Return [X, Y] of the center of cell containing provided text 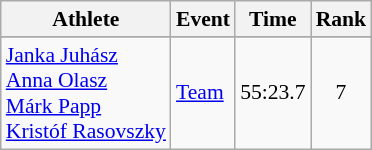
Janka JuhászAnna OlaszMárk PappKristóf Rasovszky [86, 93]
7 [342, 93]
Rank [342, 19]
Time [272, 19]
Event [203, 19]
Athlete [86, 19]
55:23.7 [272, 93]
Team [203, 93]
